Capture the cell that displays the provided text and extract its (x, y) central coordinate. 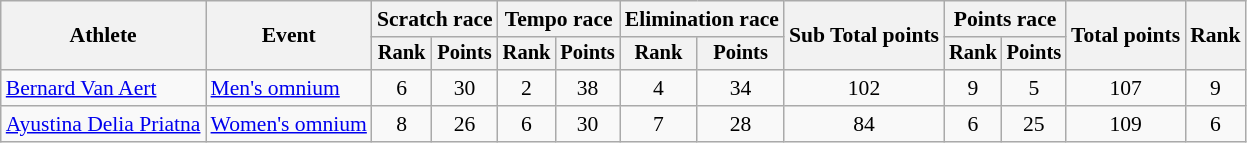
Tempo race (559, 19)
Event (289, 36)
Sub Total points (864, 36)
Women's omnium (289, 124)
34 (740, 88)
Scratch race (435, 19)
28 (740, 124)
84 (864, 124)
Total points (1126, 36)
Men's omnium (289, 88)
25 (1034, 124)
109 (1126, 124)
107 (1126, 88)
7 (659, 124)
5 (1034, 88)
38 (587, 88)
26 (464, 124)
102 (864, 88)
Athlete (104, 36)
Elimination race (702, 19)
4 (659, 88)
Ayustina Delia Priatna (104, 124)
Bernard Van Aert (104, 88)
8 (402, 124)
Points race (1005, 19)
2 (527, 88)
